From the cell containing the given text, extract its center point as [X, Y] coordinate. 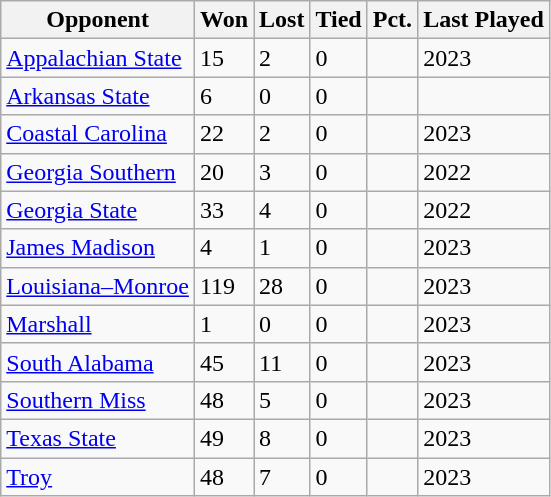
Pct. [392, 20]
James Madison [98, 248]
5 [282, 400]
20 [224, 172]
South Alabama [98, 362]
119 [224, 286]
8 [282, 438]
Louisiana–Monroe [98, 286]
Last Played [484, 20]
7 [282, 477]
Appalachian State [98, 58]
49 [224, 438]
Tied [338, 20]
Georgia Southern [98, 172]
22 [224, 134]
Marshall [98, 324]
28 [282, 286]
Texas State [98, 438]
Coastal Carolina [98, 134]
45 [224, 362]
Georgia State [98, 210]
Arkansas State [98, 96]
6 [224, 96]
Troy [98, 477]
15 [224, 58]
33 [224, 210]
Lost [282, 20]
11 [282, 362]
Opponent [98, 20]
3 [282, 172]
Won [224, 20]
Southern Miss [98, 400]
